Return (x, y) of the center of cell containing provided text 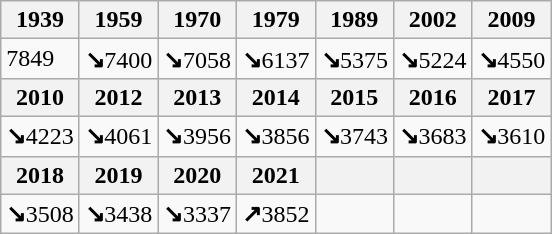
1959 (118, 20)
1989 (354, 20)
↘3743 (354, 136)
1979 (276, 20)
↗3852 (276, 214)
2014 (276, 97)
2016 (434, 97)
2017 (512, 97)
↘7400 (118, 59)
2020 (198, 175)
7849 (40, 59)
↘7058 (198, 59)
↘3337 (198, 214)
2002 (434, 20)
2015 (354, 97)
↘3610 (512, 136)
↘5375 (354, 59)
↘4550 (512, 59)
2013 (198, 97)
2012 (118, 97)
↘4223 (40, 136)
2010 (40, 97)
↘6137 (276, 59)
1970 (198, 20)
↘3438 (118, 214)
2018 (40, 175)
2021 (276, 175)
↘3956 (198, 136)
↘5224 (434, 59)
2019 (118, 175)
↘3683 (434, 136)
↘3508 (40, 214)
1939 (40, 20)
↘3856 (276, 136)
2009 (512, 20)
↘4061 (118, 136)
